Return the (x, y) coordinate for the center point of the cell that contains the specified text.  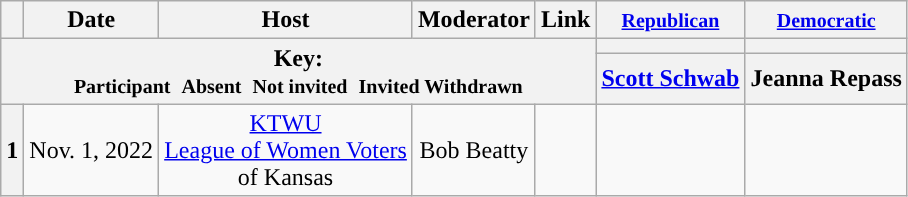
Democratic (826, 20)
Key: Participant Absent Not invited Invited Withdrawn (298, 72)
Nov. 1, 2022 (92, 150)
Scott Schwab (670, 78)
Moderator (474, 20)
Host (286, 20)
Jeanna Repass (826, 78)
Date (92, 20)
Link (565, 20)
Republican (670, 20)
Bob Beatty (474, 150)
KTWULeague of Women Votersof Kansas (286, 150)
1 (12, 150)
